Determine the (x, y) coordinate at the center of the cell enclosing the given text.  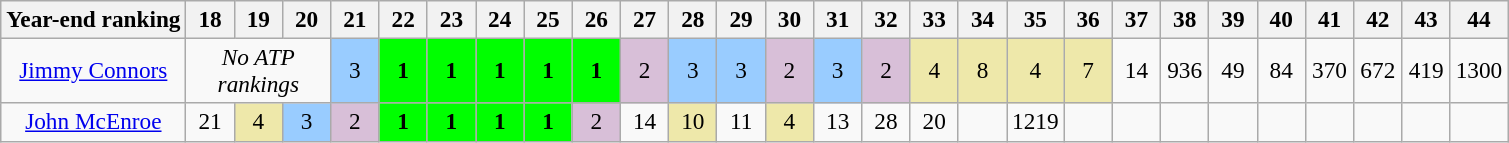
29 (741, 19)
35 (1036, 19)
36 (1088, 19)
370 (1329, 70)
27 (644, 19)
32 (886, 19)
42 (1378, 19)
Year-end ranking (94, 19)
43 (1426, 19)
39 (1233, 19)
1300 (1478, 70)
Jimmy Connors (94, 70)
31 (838, 19)
25 (548, 19)
33 (934, 19)
38 (1185, 19)
18 (210, 19)
936 (1185, 70)
40 (1281, 19)
8 (982, 70)
23 (451, 19)
37 (1136, 19)
John McEnroe (94, 122)
7 (1088, 70)
44 (1478, 19)
30 (789, 19)
10 (693, 122)
34 (982, 19)
1219 (1036, 122)
49 (1233, 70)
11 (741, 122)
24 (500, 19)
84 (1281, 70)
22 (403, 19)
No ATP rankings (258, 70)
19 (258, 19)
13 (838, 122)
41 (1329, 19)
26 (596, 19)
672 (1378, 70)
419 (1426, 70)
